Detect which cell encompasses the target text, then output its [x, y] center coordinate. 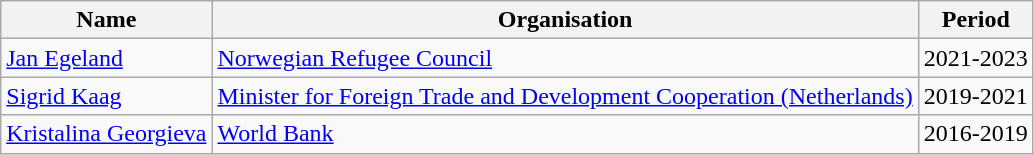
2016-2019 [976, 134]
Jan Egeland [106, 58]
World Bank [565, 134]
Name [106, 20]
Period [976, 20]
2019-2021 [976, 96]
Organisation [565, 20]
Norwegian Refugee Council [565, 58]
Kristalina Georgieva [106, 134]
Sigrid Kaag [106, 96]
Minister for Foreign Trade and Development Cooperation (Netherlands) [565, 96]
2021-2023 [976, 58]
